Determine the [x, y] coordinate at the center of the cell enclosing the given text.  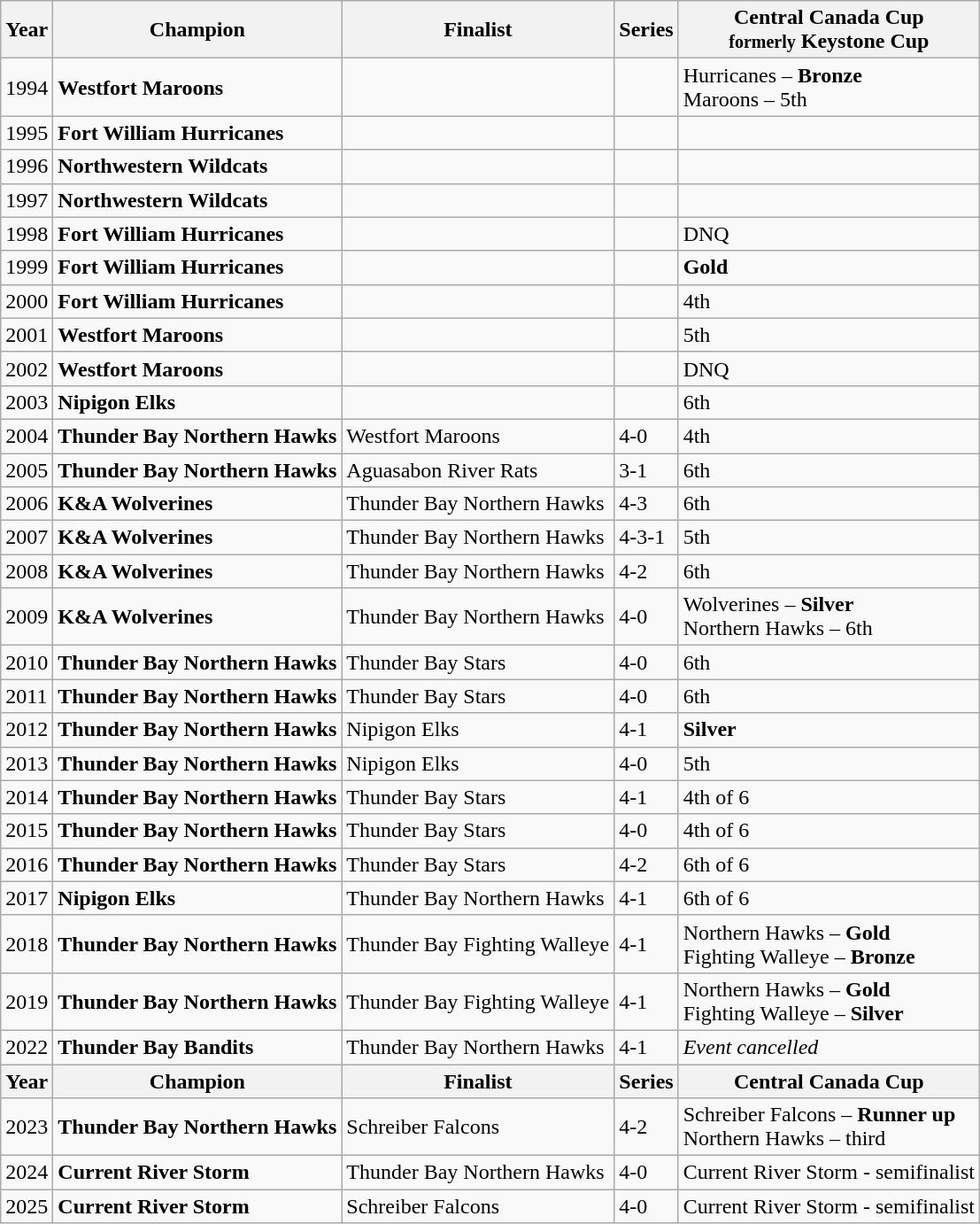
4-3 [646, 504]
2007 [27, 538]
1997 [27, 200]
Wolverines – SilverNorthern Hawks – 6th [829, 616]
Silver [829, 730]
2009 [27, 616]
2014 [27, 797]
2025 [27, 1206]
1998 [27, 234]
2019 [27, 1001]
2004 [27, 436]
1994 [27, 87]
2023 [27, 1127]
Hurricanes – BronzeMaroons – 5th [829, 87]
Schreiber Falcons – Runner upNorthern Hawks – third [829, 1127]
2012 [27, 730]
1996 [27, 167]
2005 [27, 470]
2006 [27, 504]
2008 [27, 571]
2000 [27, 301]
2022 [27, 1047]
Gold [829, 267]
2003 [27, 402]
3-1 [646, 470]
Northern Hawks – GoldFighting Walleye – Bronze [829, 944]
Aguasabon River Rats [478, 470]
2011 [27, 696]
2015 [27, 831]
4-3-1 [646, 538]
2013 [27, 763]
2024 [27, 1173]
Central Canada Cup [829, 1081]
1995 [27, 133]
2002 [27, 368]
2018 [27, 944]
Northern Hawks – GoldFighting Walleye – Silver [829, 1001]
2010 [27, 662]
2001 [27, 335]
Event cancelled [829, 1047]
2016 [27, 864]
1999 [27, 267]
2017 [27, 898]
Thunder Bay Bandits [197, 1047]
Central Canada Cup formerly Keystone Cup [829, 30]
